Identify which cell holds the provided text, then report its (x, y) central coordinate. 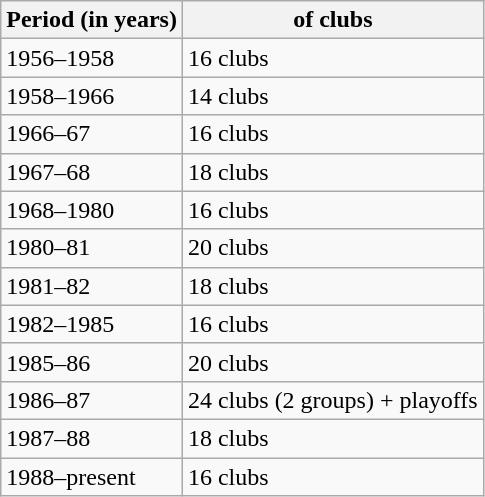
1967–68 (92, 172)
of clubs (332, 20)
1981–82 (92, 286)
Period (in years) (92, 20)
1988–present (92, 477)
1980–81 (92, 248)
1956–1958 (92, 58)
1986–87 (92, 400)
1987–88 (92, 438)
24 clubs (2 groups) + playoffs (332, 400)
1968–1980 (92, 210)
14 clubs (332, 96)
1966–67 (92, 134)
1958–1966 (92, 96)
1985–86 (92, 362)
1982–1985 (92, 324)
